Extract the [x, y] coordinate from the center of the cell holding the provided text.  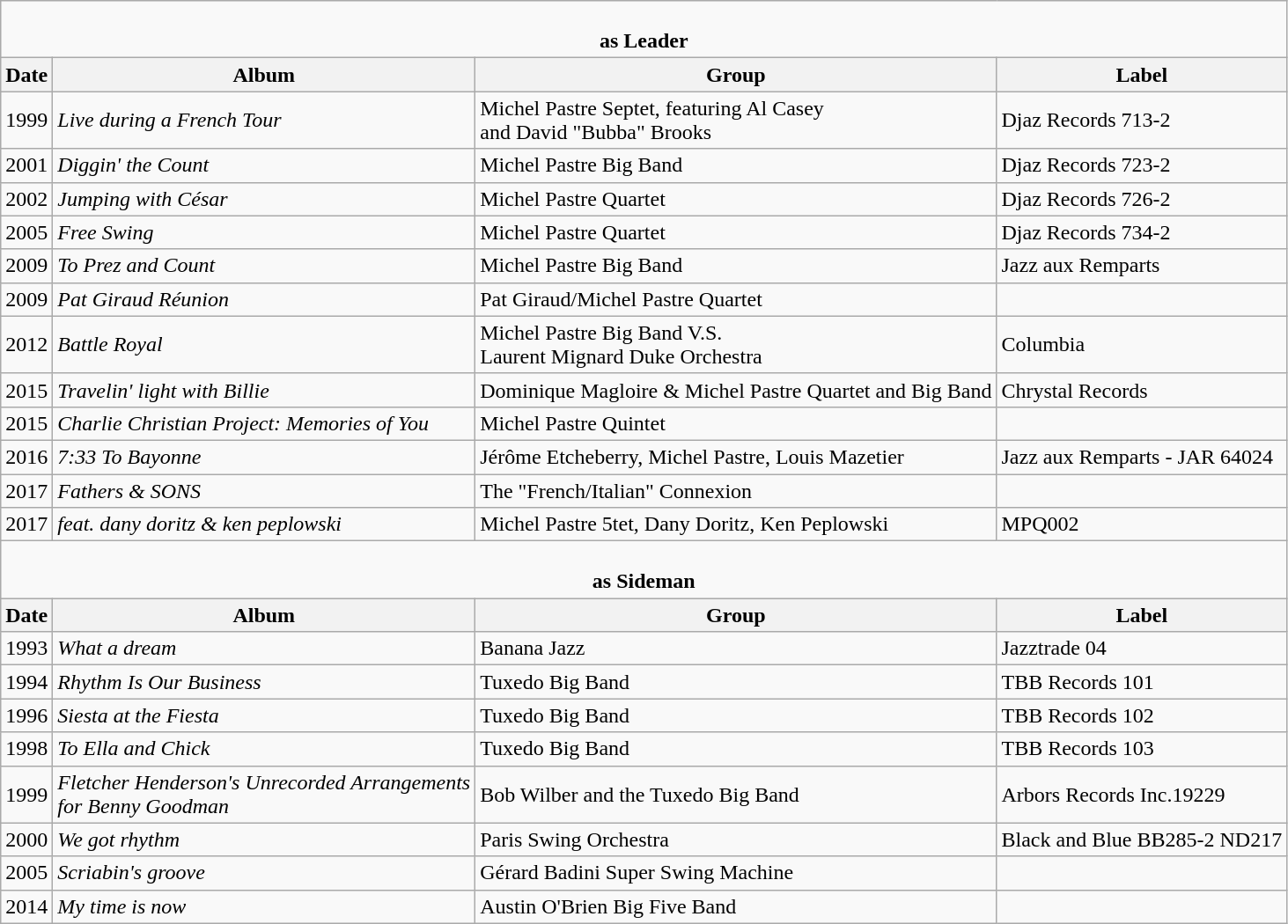
Bob Wilber and the Tuxedo Big Band [736, 794]
Arbors Records Inc.19229 [1142, 794]
2002 [26, 199]
Banana Jazz [736, 649]
2001 [26, 165]
Paris Swing Orchestra [736, 840]
2016 [26, 457]
Columbia [1142, 345]
2014 [26, 906]
My time is now [264, 906]
1998 [26, 749]
1996 [26, 715]
Austin O'Brien Big Five Band [736, 906]
Michel Pastre Septet, featuring Al Caseyand David "Bubba" Brooks [736, 120]
Live during a French Tour [264, 120]
Siesta at the Fiesta [264, 715]
Jumping with César [264, 199]
TBB Records 101 [1142, 682]
feat. dany doritz & ken peplowski [264, 524]
Fletcher Henderson's Unrecorded Arrangementsfor Benny Goodman [264, 794]
Jazz aux Remparts - JAR 64024 [1142, 457]
Free Swing [264, 232]
Pat Giraud Réunion [264, 299]
Michel Pastre 5tet, Dany Doritz, Ken Peplowski [736, 524]
We got rhythm [264, 840]
as Leader [644, 30]
Djaz Records 723-2 [1142, 165]
as Sideman [644, 570]
TBB Records 102 [1142, 715]
Fathers & SONS [264, 490]
Chrystal Records [1142, 390]
MPQ002 [1142, 524]
Michel Pastre Quintet [736, 423]
Djaz Records 726-2 [1142, 199]
The "French/Italian" Connexion [736, 490]
Jazztrade 04 [1142, 649]
Battle Royal [264, 345]
Charlie Christian Project: Memories of You [264, 423]
Jérôme Etcheberry, Michel Pastre, Louis Mazetier [736, 457]
TBB Records 103 [1142, 749]
To Ella and Chick [264, 749]
7:33 To Bayonne [264, 457]
To Prez and Count [264, 266]
2012 [26, 345]
2000 [26, 840]
Djaz Records 734-2 [1142, 232]
Jazz aux Remparts [1142, 266]
Dominique Magloire & Michel Pastre Quartet and Big Band [736, 390]
Scriabin's groove [264, 873]
Diggin' the Count [264, 165]
Travelin' light with Billie [264, 390]
Gérard Badini Super Swing Machine [736, 873]
Michel Pastre Big Band V.S.Laurent Mignard Duke Orchestra [736, 345]
What a dream [264, 649]
Pat Giraud/Michel Pastre Quartet [736, 299]
Black and Blue BB285-2 ND217 [1142, 840]
1994 [26, 682]
Djaz Records 713-2 [1142, 120]
Rhythm Is Our Business [264, 682]
1993 [26, 649]
